Extract the (x, y) coordinate from the center of the cell holding the provided text.  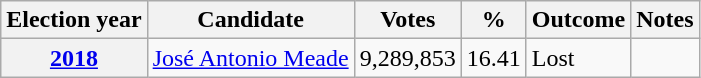
% (494, 20)
16.41 (494, 58)
2018 (74, 58)
Votes (408, 20)
José Antonio Meade (250, 58)
Candidate (250, 20)
Outcome (578, 20)
Lost (578, 58)
9,289,853 (408, 58)
Election year (74, 20)
Notes (665, 20)
